Identify which cell holds the provided text, then report its [x, y] central coordinate. 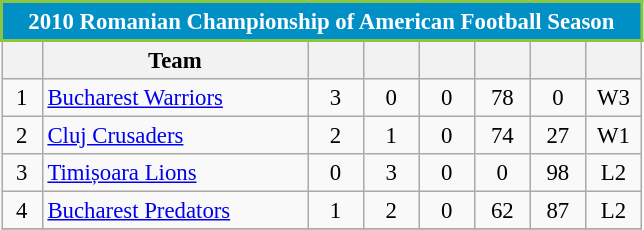
Bucharest Warriors [175, 98]
62 [502, 211]
Team [175, 60]
78 [502, 98]
4 [22, 211]
74 [502, 136]
2010 Romanian Championship of American Football Season [322, 22]
W1 [614, 136]
Cluj Crusaders [175, 136]
27 [558, 136]
87 [558, 211]
Bucharest Predators [175, 211]
Timișoara Lions [175, 173]
W3 [614, 98]
98 [558, 173]
